Search for the cell housing the specified text and yield its [X, Y] center coordinate. 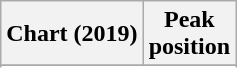
Chart (2019) [72, 34]
Peakposition [189, 34]
